Search for the cell housing the specified text and yield its (x, y) center coordinate. 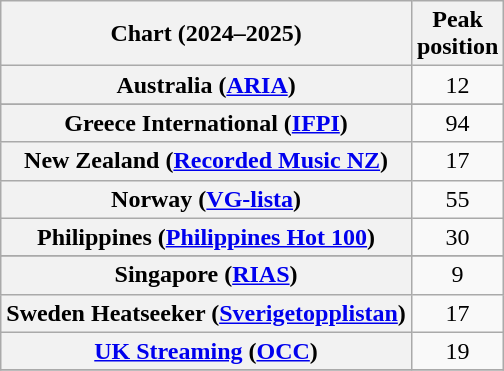
19 (457, 351)
Norway (VG-lista) (206, 199)
Singapore (RIAS) (206, 275)
Chart (2024–2025) (206, 34)
Sweden Heatseeker (Sverigetopplistan) (206, 313)
55 (457, 199)
9 (457, 275)
New Zealand (Recorded Music NZ) (206, 161)
Philippines (Philippines Hot 100) (206, 237)
UK Streaming (OCC) (206, 351)
12 (457, 85)
30 (457, 237)
Greece International (IFPI) (206, 123)
Peakposition (457, 34)
Australia (ARIA) (206, 85)
94 (457, 123)
